Scan for the cell matching the given text and deliver its (x, y) coordinate at center. 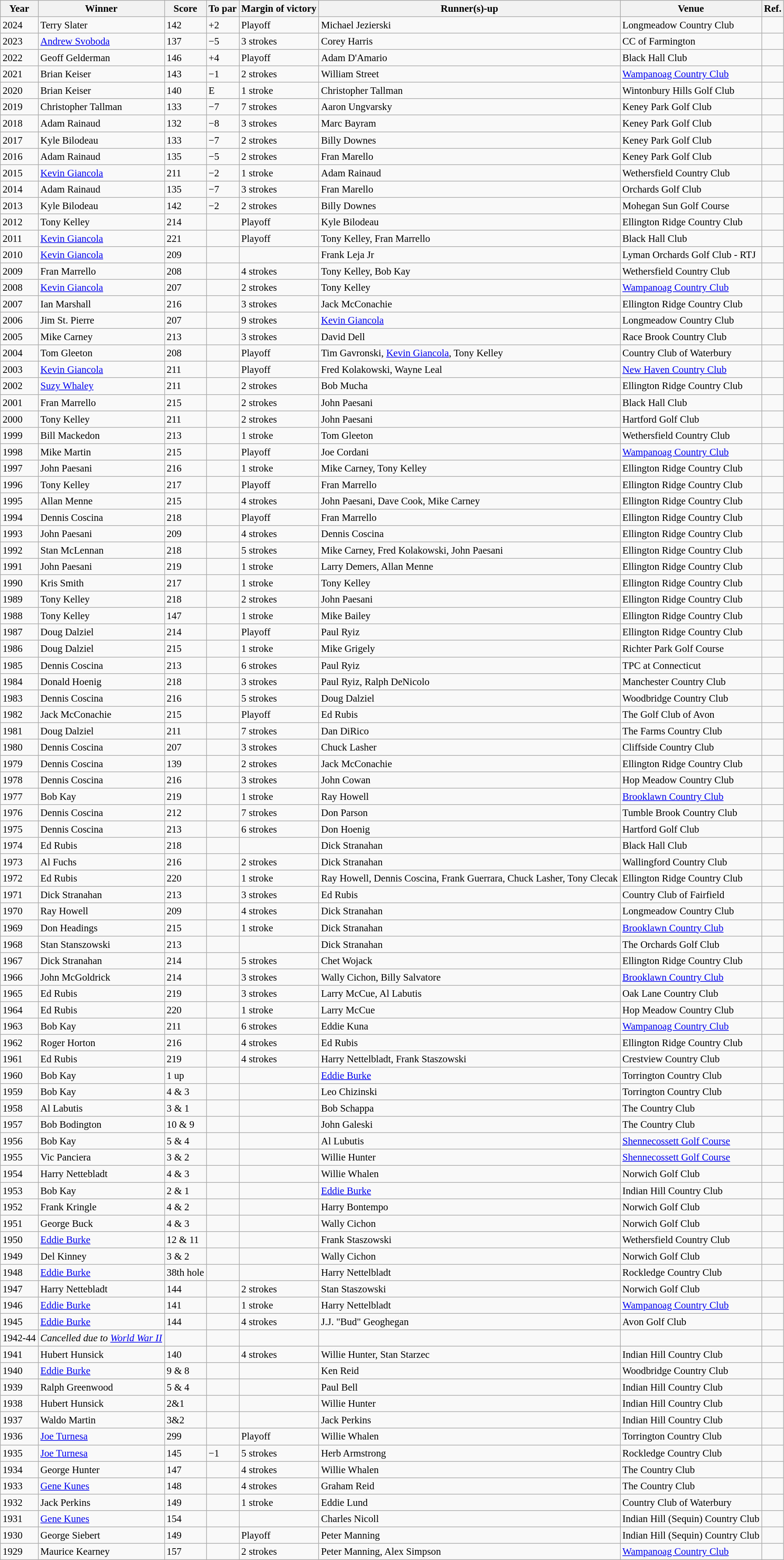
Frank Leja Jr (469, 255)
George Buck (101, 1223)
Year (19, 9)
1937 (19, 1420)
1936 (19, 1437)
George Hunter (101, 1470)
2015 (19, 173)
Mike Bailey (469, 616)
Frank Kringle (101, 1207)
Suzy Whaley (101, 386)
1976 (19, 813)
Cliffside Country Club (691, 747)
Eddie Lund (469, 1502)
Country Club of Fairfield (691, 895)
Fred Kolakowski, Wayne Leal (469, 370)
Roger Horton (101, 1043)
2008 (19, 288)
Bob Schappa (469, 1109)
Ray Howell, Dennis Coscina, Frank Guerrara, Chuck Lasher, Tony Clecak (469, 878)
Al Labutis (101, 1109)
+2 (223, 25)
1945 (19, 1322)
1964 (19, 1010)
1997 (19, 468)
10 & 9 (186, 1125)
1960 (19, 1076)
2024 (19, 25)
Herb Armstrong (469, 1453)
2004 (19, 353)
1 up (186, 1076)
1990 (19, 583)
3&2 (186, 1420)
2010 (19, 255)
2021 (19, 74)
Bill Mackedon (101, 435)
1958 (19, 1109)
William Street (469, 74)
Joe Cordani (469, 452)
1989 (19, 599)
Harry Bontempo (469, 1207)
1984 (19, 682)
+4 (223, 58)
212 (186, 813)
1954 (19, 1174)
2018 (19, 124)
Chet Wojack (469, 961)
John Paesani, Dave Cook, Mike Carney (469, 501)
1972 (19, 878)
9 & 8 (186, 1371)
John Galeski (469, 1125)
Wally Cichon, Billy Salvatore (469, 977)
New Haven Country Club (691, 370)
1931 (19, 1519)
1966 (19, 977)
Tim Gavronski, Kevin Giancola, Tony Kelley (469, 353)
1932 (19, 1502)
2007 (19, 304)
Adam D'Amario (469, 58)
Larry McCue, Al Labutis (469, 994)
Don Hoenig (469, 830)
1985 (19, 665)
John McGoldrick (101, 977)
1998 (19, 452)
2019 (19, 107)
2016 (19, 156)
The Golf Club of Avon (691, 714)
1947 (19, 1289)
1982 (19, 714)
141 (186, 1305)
1991 (19, 567)
299 (186, 1437)
12 & 11 (186, 1240)
2011 (19, 238)
1999 (19, 435)
1962 (19, 1043)
157 (186, 1552)
1988 (19, 616)
Don Parson (469, 813)
Race Brook Country Club (691, 337)
1980 (19, 747)
1938 (19, 1404)
1977 (19, 796)
Tony Kelley, Fran Marrello (469, 238)
1953 (19, 1191)
To par (223, 9)
Richter Park Golf Course (691, 649)
143 (186, 74)
Ref. (773, 9)
Andrew Svoboda (101, 41)
Mohegan Sun Golf Course (691, 206)
148 (186, 1486)
Avon Golf Club (691, 1322)
2003 (19, 370)
2013 (19, 206)
Al Lubutis (469, 1141)
Mike Carney, Fred Kolakowski, John Paesani (469, 551)
−8 (223, 124)
The Orchards Golf Club (691, 944)
Michael Jezierski (469, 25)
1935 (19, 1453)
1974 (19, 846)
Frank Staszowski (469, 1240)
Stan Staszowski (469, 1289)
1987 (19, 633)
Oak Lane Country Club (691, 994)
Leo Chizinski (469, 1092)
Kris Smith (101, 583)
3 & 1 (186, 1109)
1942-44 (19, 1338)
Lyman Orchards Golf Club - RTJ (691, 255)
1939 (19, 1388)
132 (186, 124)
Del Kinney (101, 1256)
Paul Ryiz, Ralph DeNicolo (469, 682)
1957 (19, 1125)
1956 (19, 1141)
Aaron Ungvarsky (469, 107)
2002 (19, 386)
2020 (19, 91)
1971 (19, 895)
221 (186, 238)
1983 (19, 698)
Tony Kelley, Bob Kay (469, 271)
Wintonbury Hills Golf Club (691, 91)
Score (186, 9)
Margin of victory (279, 9)
146 (186, 58)
Stan Stanszowski (101, 944)
Wallingford Country Club (691, 862)
Vic Panciera (101, 1157)
Eddie Kuna (469, 1026)
Charles Nicoll (469, 1519)
1969 (19, 928)
1993 (19, 534)
1978 (19, 780)
2001 (19, 403)
1961 (19, 1059)
2006 (19, 320)
1995 (19, 501)
Venue (691, 9)
38th hole (186, 1273)
1946 (19, 1305)
1963 (19, 1026)
2023 (19, 41)
1952 (19, 1207)
Larry McCue (469, 1010)
1970 (19, 912)
1940 (19, 1371)
1929 (19, 1552)
Don Headings (101, 928)
2005 (19, 337)
1975 (19, 830)
Waldo Martin (101, 1420)
Geoff Gelderman (101, 58)
Maurice Kearney (101, 1552)
Ralph Greenwood (101, 1388)
Orchards Golf Club (691, 189)
4 & 2 (186, 1207)
Peter Manning, Alex Simpson (469, 1552)
Ken Reid (469, 1371)
2017 (19, 140)
Harry Nettelbladt, Frank Staszowski (469, 1059)
Mike Martin (101, 452)
1967 (19, 961)
The Farms Country Club (691, 731)
Graham Reid (469, 1486)
Marc Bayram (469, 124)
2000 (19, 419)
2012 (19, 222)
Tumble Brook Country Club (691, 813)
Larry Demers, Allan Menne (469, 567)
2 & 1 (186, 1191)
Willie Hunter, Stan Starzec (469, 1355)
1996 (19, 485)
1941 (19, 1355)
Mike Carney (101, 337)
2&1 (186, 1404)
1930 (19, 1535)
145 (186, 1453)
1934 (19, 1470)
E (223, 91)
1949 (19, 1256)
Manchester Country Club (691, 682)
Stan McLennan (101, 551)
Peter Manning (469, 1535)
J.J. "Bud" Geoghegan (469, 1322)
1951 (19, 1223)
2009 (19, 271)
Mike Grigely (469, 649)
Cancelled due to World War II (101, 1338)
Allan Menne (101, 501)
Ian Marshall (101, 304)
1968 (19, 944)
1948 (19, 1273)
1973 (19, 862)
154 (186, 1519)
137 (186, 41)
Paul Bell (469, 1388)
Runner(s)-up (469, 9)
Chuck Lasher (469, 747)
Terry Slater (101, 25)
1933 (19, 1486)
1979 (19, 764)
Jim St. Pierre (101, 320)
1955 (19, 1157)
Donald Hoenig (101, 682)
George Siebert (101, 1535)
1981 (19, 731)
9 strokes (279, 320)
1959 (19, 1092)
2014 (19, 189)
David Dell (469, 337)
2022 (19, 58)
Corey Harris (469, 41)
Bob Bodington (101, 1125)
Crestview Country Club (691, 1059)
CC of Farmington (691, 41)
1965 (19, 994)
139 (186, 764)
Al Fuchs (101, 862)
1950 (19, 1240)
Mike Carney, Tony Kelley (469, 468)
TPC at Connecticut (691, 665)
1992 (19, 551)
1986 (19, 649)
John Cowan (469, 780)
Winner (101, 9)
Bob Mucha (469, 386)
Dan DiRico (469, 731)
1994 (19, 517)
